Search for the cell housing the specified text and yield its [X, Y] center coordinate. 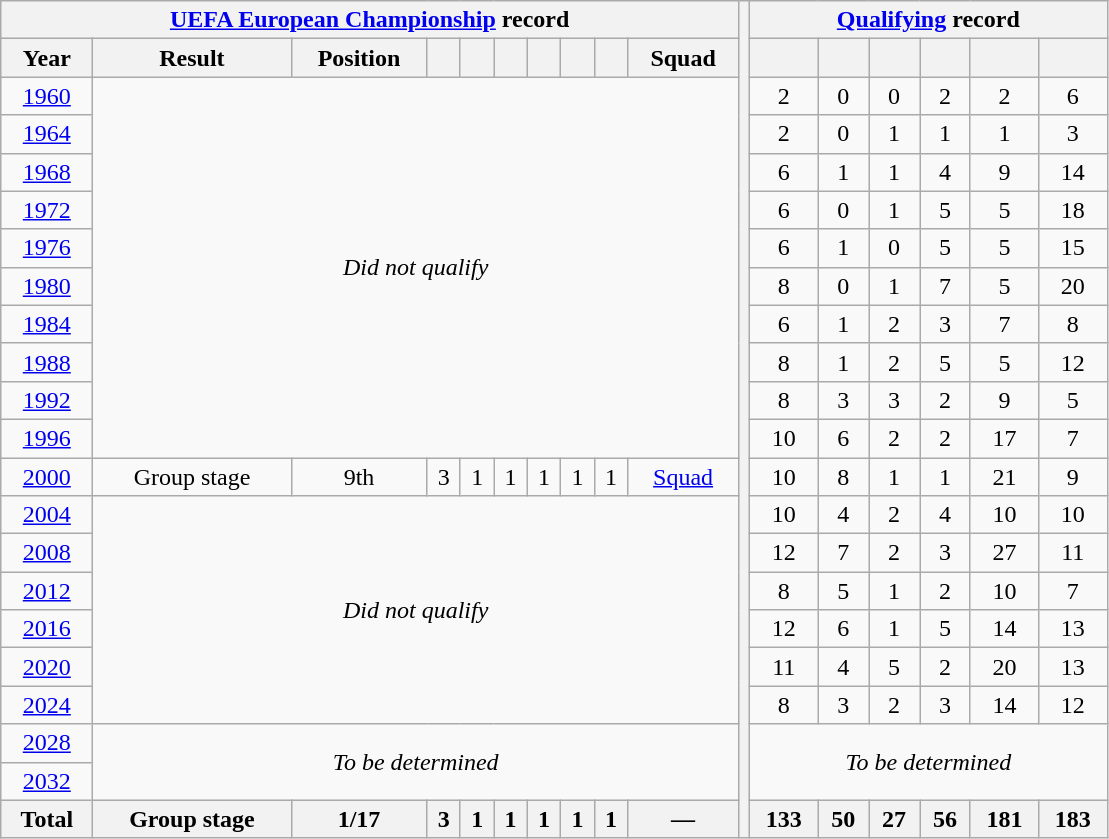
2008 [47, 553]
15 [1073, 248]
1968 [47, 172]
56 [946, 819]
133 [784, 819]
1992 [47, 400]
Result [192, 58]
1960 [47, 96]
1984 [47, 324]
Qualifying record [928, 20]
— [684, 819]
Position [359, 58]
18 [1073, 210]
1972 [47, 210]
1/17 [359, 819]
Year [47, 58]
1976 [47, 248]
Total [47, 819]
181 [1004, 819]
17 [1004, 438]
2020 [47, 667]
UEFA European Championship record [370, 20]
2000 [47, 477]
2016 [47, 629]
2012 [47, 591]
2004 [47, 515]
50 [844, 819]
2028 [47, 743]
2032 [47, 781]
1996 [47, 438]
21 [1004, 477]
183 [1073, 819]
9th [359, 477]
1980 [47, 286]
2024 [47, 705]
1964 [47, 134]
1988 [47, 362]
